Extract the [x, y] coordinate from the center of the cell holding the provided text.  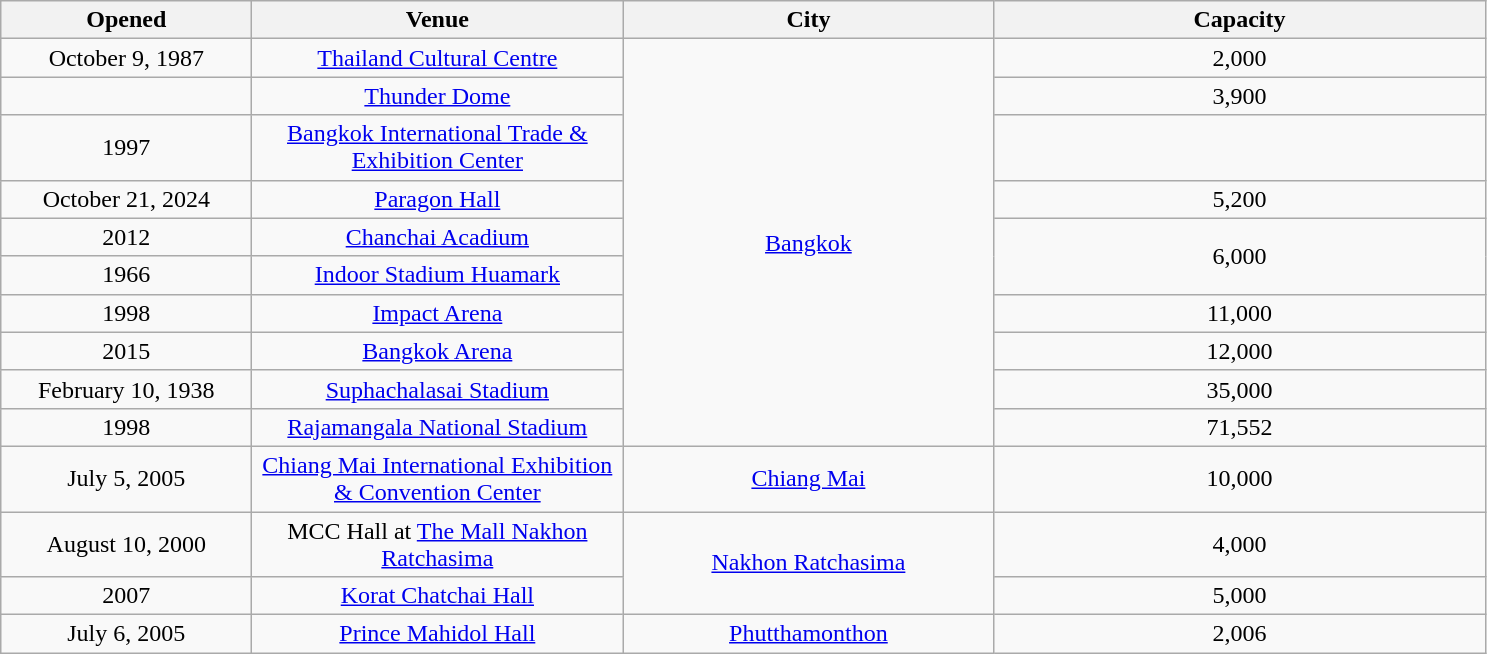
5,200 [1240, 199]
Venue [438, 20]
1997 [126, 148]
August 10, 2000 [126, 544]
2,006 [1240, 634]
July 6, 2005 [126, 634]
Korat Chatchai Hall [438, 596]
Impact Arena [438, 313]
71,552 [1240, 427]
12,000 [1240, 351]
City [808, 20]
Prince Mahidol Hall [438, 634]
Thunder Dome [438, 96]
2012 [126, 237]
35,000 [1240, 389]
Thailand Cultural Centre [438, 58]
July 5, 2005 [126, 478]
Bangkok [808, 243]
October 9, 1987 [126, 58]
Rajamangala National Stadium [438, 427]
Capacity [1240, 20]
Chiang Mai [808, 478]
Paragon Hall [438, 199]
Bangkok Arena [438, 351]
4,000 [1240, 544]
2,000 [1240, 58]
2015 [126, 351]
3,900 [1240, 96]
Bangkok International Trade & Exhibition Center [438, 148]
Nakhon Ratchasima [808, 564]
Suphachalasai Stadium [438, 389]
Phutthamonthon [808, 634]
October 21, 2024 [126, 199]
10,000 [1240, 478]
Chiang Mai International Exhibition & Convention Center [438, 478]
11,000 [1240, 313]
February 10, 1938 [126, 389]
1966 [126, 275]
Opened [126, 20]
Indoor Stadium Huamark [438, 275]
Chanchai Acadium [438, 237]
5,000 [1240, 596]
6,000 [1240, 256]
MCC Hall at The Mall Nakhon Ratchasima [438, 544]
2007 [126, 596]
